Return (X, Y) of the center of cell containing provided text 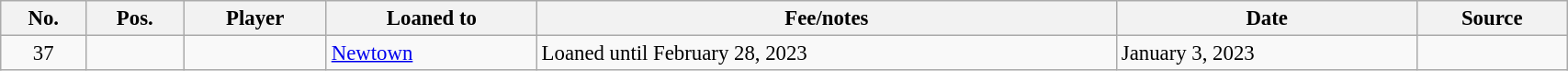
Loaned until February 28, 2023 (827, 53)
Loaned to (432, 18)
Player (255, 18)
Pos. (135, 18)
Fee/notes (827, 18)
Date (1266, 18)
37 (44, 53)
No. (44, 18)
January 3, 2023 (1266, 53)
Source (1492, 18)
Newtown (432, 53)
